Scan for the cell matching the given text and deliver its [X, Y] coordinate at center. 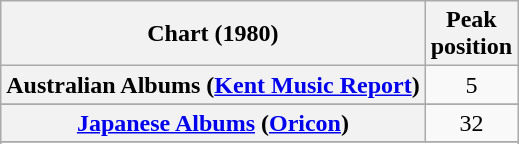
Peakposition [471, 34]
5 [471, 85]
Chart (1980) [213, 34]
Japanese Albums (Oricon) [213, 123]
Australian Albums (Kent Music Report) [213, 85]
32 [471, 123]
